Return (x, y) of the center of cell containing provided text 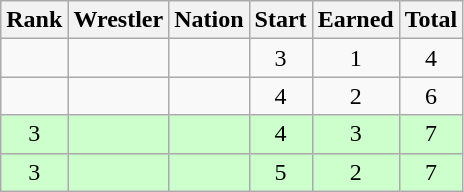
6 (431, 96)
Start (280, 20)
Rank (34, 20)
5 (280, 172)
Wrestler (118, 20)
1 (356, 58)
Total (431, 20)
Nation (209, 20)
Earned (356, 20)
